Locate the cell with the specified text and output its [X, Y] center coordinate. 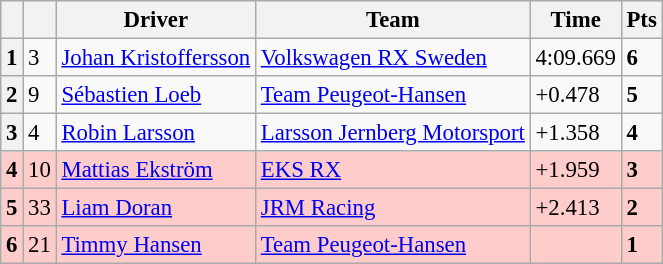
Time [576, 20]
+1.358 [576, 133]
Driver [156, 20]
33 [40, 208]
Pts [642, 20]
Liam Doran [156, 208]
21 [40, 245]
Johan Kristoffersson [156, 58]
Team [392, 20]
Volkswagen RX Sweden [392, 58]
+2.413 [576, 208]
4:09.669 [576, 58]
Sébastien Loeb [156, 95]
Larsson Jernberg Motorsport [392, 133]
EKS RX [392, 170]
+0.478 [576, 95]
Timmy Hansen [156, 245]
+1.959 [576, 170]
10 [40, 170]
Robin Larsson [156, 133]
JRM Racing [392, 208]
9 [40, 95]
Mattias Ekström [156, 170]
